Determine the (X, Y) coordinate at the center of the cell enclosing the given text.  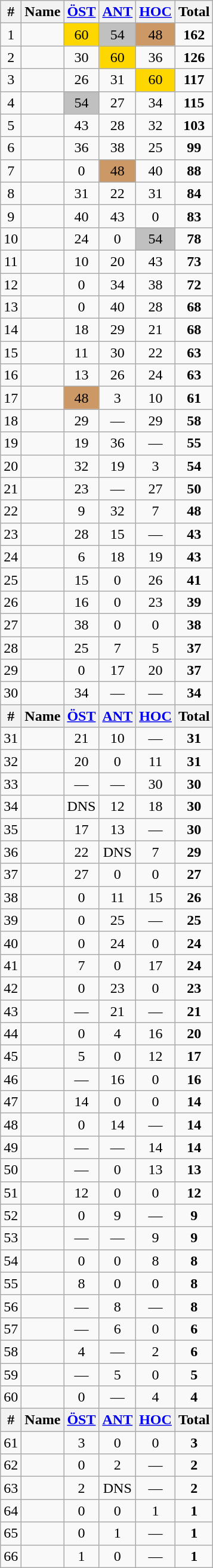
47 (11, 1102)
51 (11, 1193)
117 (194, 80)
103 (194, 125)
33 (11, 784)
44 (11, 1034)
56 (11, 1306)
53 (11, 1238)
42 (11, 988)
64 (11, 1511)
72 (194, 285)
162 (194, 35)
84 (194, 193)
35 (11, 829)
59 (11, 1374)
62 (11, 1465)
73 (194, 261)
46 (11, 1079)
115 (194, 103)
49 (11, 1147)
126 (194, 57)
45 (11, 1057)
66 (11, 1556)
65 (11, 1533)
88 (194, 171)
52 (11, 1215)
78 (194, 239)
57 (11, 1329)
83 (194, 216)
99 (194, 148)
